For the text-containing cell, return its midpoint in (X, Y) coordinate format. 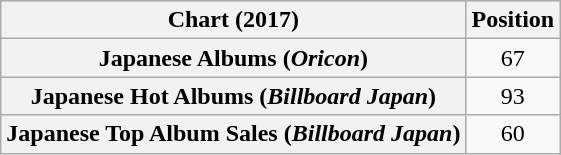
93 (513, 96)
Japanese Top Album Sales (Billboard Japan) (234, 134)
60 (513, 134)
Japanese Albums (Oricon) (234, 58)
Position (513, 20)
67 (513, 58)
Chart (2017) (234, 20)
Japanese Hot Albums (Billboard Japan) (234, 96)
